Search for the cell housing the specified text and yield its [X, Y] center coordinate. 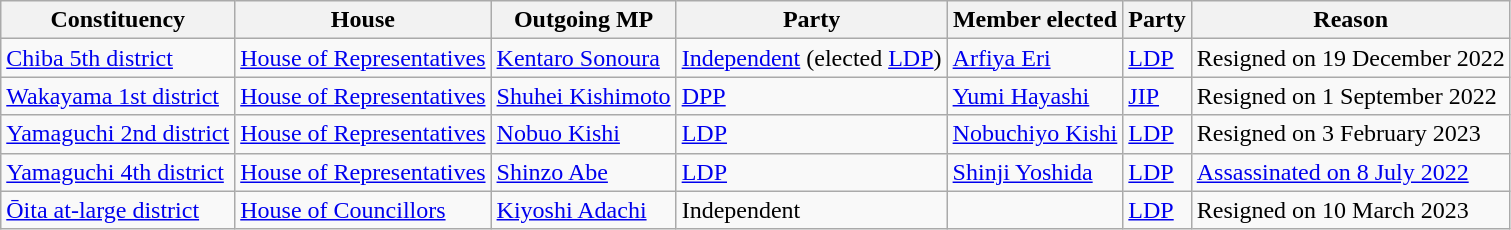
Independent [812, 210]
Outgoing MP [584, 20]
DPP [812, 96]
Ōita at-large district [118, 210]
House [363, 20]
Yumi Hayashi [1035, 96]
Nobuchiyo Kishi [1035, 134]
Yamaguchi 2nd district [118, 134]
Yamaguchi 4th district [118, 172]
Reason [1350, 20]
Member elected [1035, 20]
Resigned on 3 February 2023 [1350, 134]
Arfiya Eri [1035, 58]
JIP [1157, 96]
Shuhei Kishimoto [584, 96]
Kiyoshi Adachi [584, 210]
Constituency [118, 20]
Resigned on 10 March 2023 [1350, 210]
Nobuo Kishi [584, 134]
Independent (elected LDP) [812, 58]
Shinji Yoshida [1035, 172]
Resigned on 1 September 2022 [1350, 96]
Assassinated on 8 July 2022 [1350, 172]
Kentaro Sonoura [584, 58]
Resigned on 19 December 2022 [1350, 58]
Wakayama 1st district [118, 96]
House of Councillors [363, 210]
Chiba 5th district [118, 58]
Shinzo Abe [584, 172]
